Pinpoint the cell where the given text exists, returning its [X, Y] midpoint coordinate. 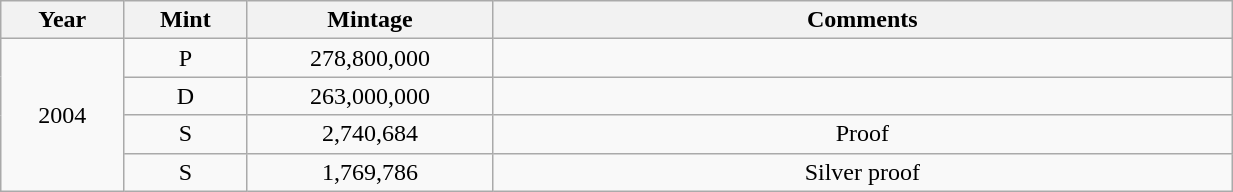
Comments [862, 20]
Mintage [370, 20]
2004 [62, 115]
Silver proof [862, 172]
Mint [186, 20]
P [186, 58]
D [186, 96]
278,800,000 [370, 58]
Year [62, 20]
2,740,684 [370, 134]
263,000,000 [370, 96]
1,769,786 [370, 172]
Proof [862, 134]
